Output the (x, y) coordinate of the center of the cell containing the given text.  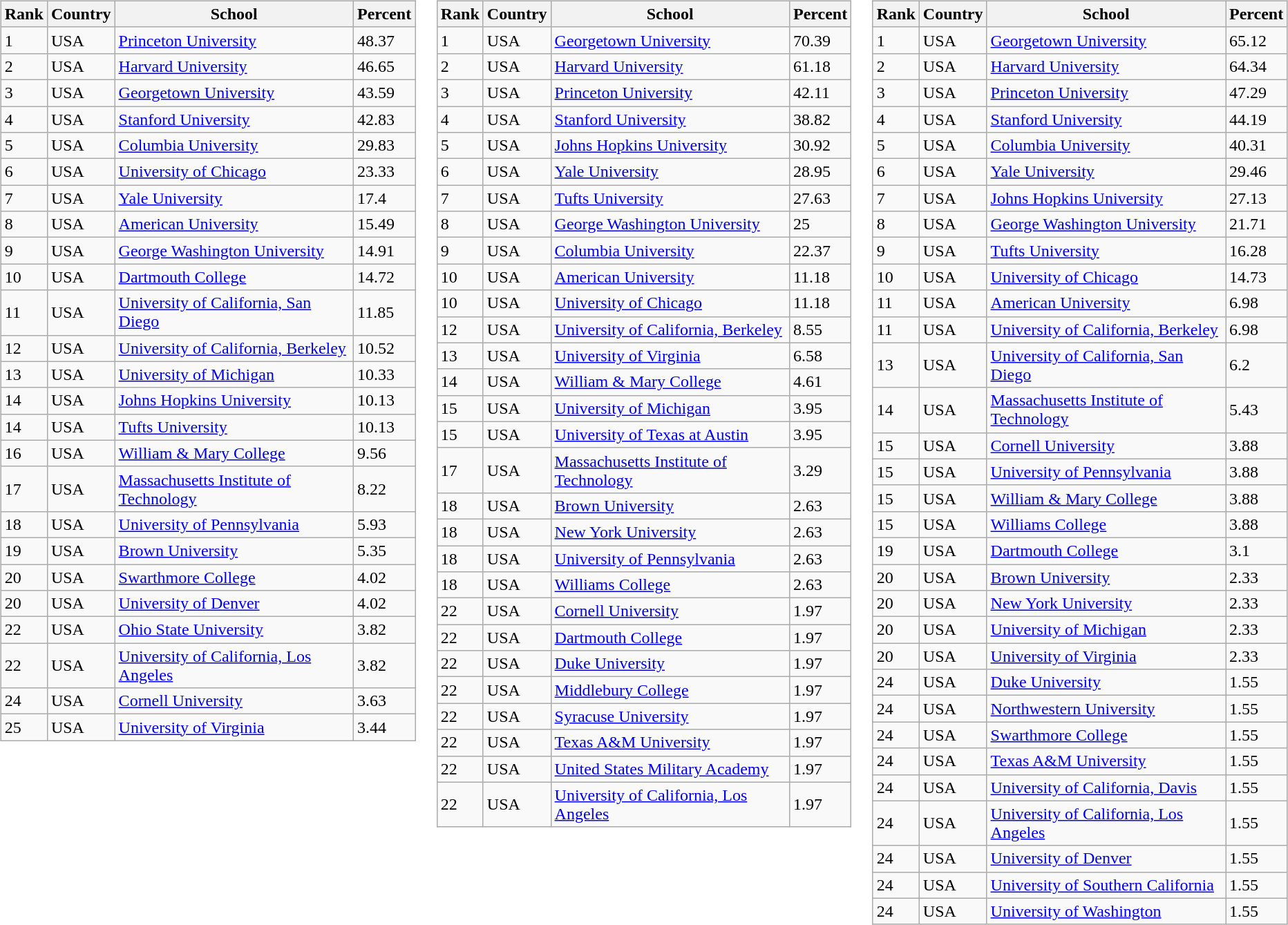
3.44 (384, 727)
15.49 (384, 225)
29.46 (1256, 172)
27.63 (820, 198)
University of Washington (1106, 911)
5.93 (384, 524)
38.82 (820, 120)
3.29 (820, 470)
University of Texas at Austin (670, 435)
6.58 (820, 356)
14.73 (1256, 277)
5.35 (384, 551)
27.13 (1256, 198)
4.61 (820, 382)
70.39 (820, 40)
Middlebury College (670, 690)
14.72 (384, 277)
10.33 (384, 374)
14.91 (384, 251)
42.11 (820, 93)
11.85 (384, 312)
5.43 (1256, 410)
16.28 (1256, 251)
42.83 (384, 120)
University of California, Davis (1106, 788)
University of Southern California (1106, 885)
Northwestern University (1106, 709)
Ohio State University (234, 630)
21.71 (1256, 225)
44.19 (1256, 120)
28.95 (820, 172)
22.37 (820, 251)
8.22 (384, 489)
48.37 (384, 40)
8.55 (820, 330)
16 (23, 453)
43.59 (384, 93)
Syracuse University (670, 716)
3.1 (1256, 551)
23.33 (384, 172)
29.83 (384, 146)
46.65 (384, 66)
40.31 (1256, 146)
65.12 (1256, 40)
30.92 (820, 146)
United States Military Academy (670, 769)
61.18 (820, 66)
17.4 (384, 198)
9.56 (384, 453)
64.34 (1256, 66)
6.2 (1256, 365)
10.52 (384, 348)
3.63 (384, 701)
47.29 (1256, 93)
